Determine the (x, y) coordinate at the center of the cell enclosing the given text.  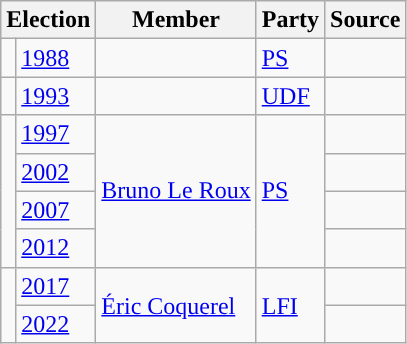
Bruno Le Roux (176, 191)
2022 (56, 324)
Éric Coquerel (176, 305)
2017 (56, 286)
UDF (290, 96)
1993 (56, 96)
1988 (56, 58)
Source (366, 20)
2007 (56, 210)
1997 (56, 134)
Member (176, 20)
Party (290, 20)
2002 (56, 172)
2012 (56, 248)
LFI (290, 305)
Election (48, 20)
